Extract the [X, Y] coordinate from the center of the cell holding the provided text.  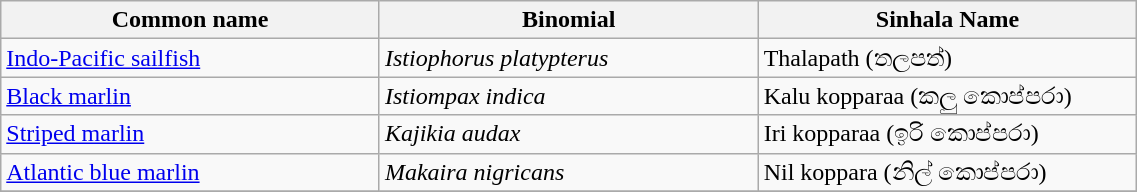
Makaira nigricans [568, 172]
Striped marlin [190, 134]
Iri kopparaa (ඉරි කොප්පරා) [948, 134]
Istiompax indica [568, 96]
Nil koppara (නිල් කොප්පරා) [948, 172]
Sinhala Name [948, 20]
Black marlin [190, 96]
Common name [190, 20]
Atlantic blue marlin [190, 172]
Binomial [568, 20]
Kajikia audax [568, 134]
Kalu kopparaa (කලු කොප්පරා) [948, 96]
Thalapath (තලපත්) [948, 58]
Istiophorus platypterus [568, 58]
Indo-Pacific sailfish [190, 58]
